Extract the (x, y) coordinate from the center of the cell holding the provided text.  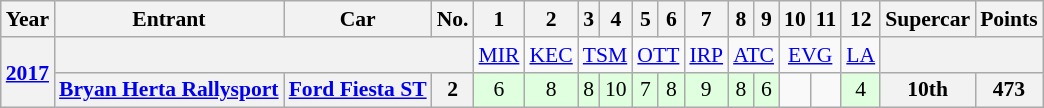
Car (358, 19)
ATC (754, 55)
1 (500, 19)
MIR (500, 55)
Supercar (928, 19)
3 (589, 19)
KEC (550, 55)
LA (860, 55)
Year (28, 19)
5 (645, 19)
Points (1009, 19)
Entrant (169, 19)
12 (860, 19)
TSM (606, 55)
IRP (706, 55)
No. (453, 19)
473 (1009, 90)
OTT (658, 55)
2017 (28, 72)
11 (826, 19)
EVG (810, 55)
10th (928, 90)
Bryan Herta Rallysport (169, 90)
Ford Fiesta ST (358, 90)
